Capture the cell that displays the provided text and extract its (X, Y) central coordinate. 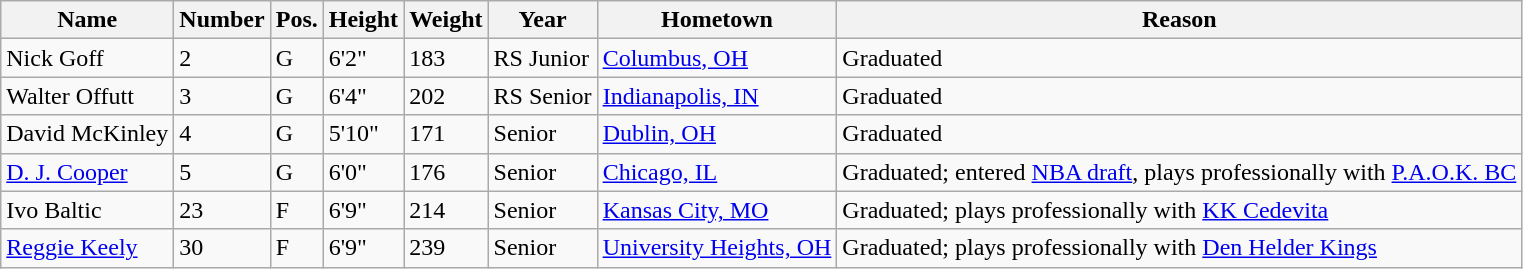
Nick Goff (88, 58)
2 (222, 58)
6'0" (363, 172)
4 (222, 134)
Name (88, 20)
202 (446, 96)
Graduated; plays professionally with KK Cedevita (1180, 210)
Pos. (296, 20)
30 (222, 248)
239 (446, 248)
Height (363, 20)
Year (542, 20)
176 (446, 172)
6'4" (363, 96)
David McKinley (88, 134)
Kansas City, MO (717, 210)
Weight (446, 20)
Graduated; entered NBA draft, plays professionally with P.A.O.K. BC (1180, 172)
RS Junior (542, 58)
3 (222, 96)
5'10" (363, 134)
183 (446, 58)
6'2" (363, 58)
Reason (1180, 20)
RS Senior (542, 96)
5 (222, 172)
Columbus, OH (717, 58)
Chicago, IL (717, 172)
Hometown (717, 20)
171 (446, 134)
Indianapolis, IN (717, 96)
Graduated; plays professionally with Den Helder Kings (1180, 248)
Number (222, 20)
D. J. Cooper (88, 172)
Dublin, OH (717, 134)
University Heights, OH (717, 248)
Reggie Keely (88, 248)
23 (222, 210)
Ivo Baltic (88, 210)
Walter Offutt (88, 96)
214 (446, 210)
